Capture the cell that displays the provided text and extract its (x, y) central coordinate. 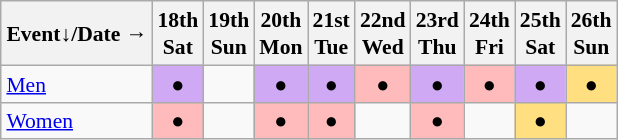
Women (76, 120)
22ndWed (383, 33)
24thFri (490, 33)
20thMon (280, 33)
19thSun (228, 33)
25thSat (540, 33)
23rdThu (438, 33)
21stTue (332, 33)
Event↓/Date → (76, 33)
18thSat (178, 33)
26thSun (592, 33)
Men (76, 84)
